Capture the cell that displays the provided text and extract its [X, Y] central coordinate. 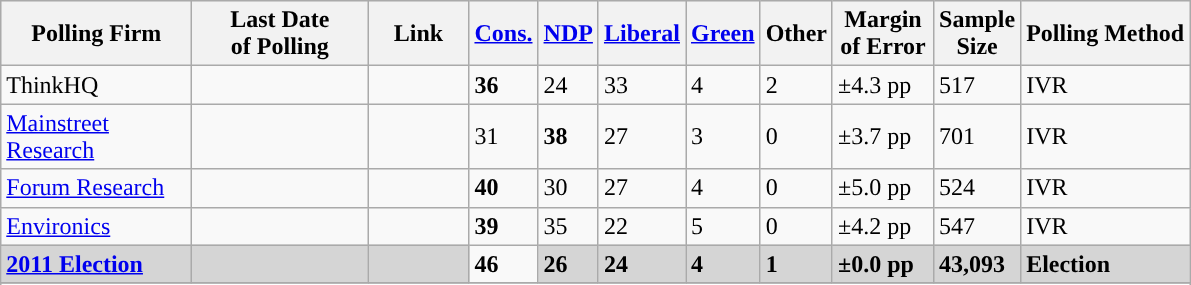
1 [796, 264]
±3.7 pp [882, 136]
±5.0 pp [882, 188]
701 [978, 136]
Last Dateof Polling [280, 34]
517 [978, 85]
30 [568, 188]
38 [568, 136]
43,093 [978, 264]
5 [724, 226]
SampleSize [978, 34]
Marginof Error [882, 34]
NDP [568, 34]
Green [724, 34]
36 [504, 85]
Polling Firm [96, 34]
Other [796, 34]
547 [978, 226]
3 [724, 136]
33 [642, 85]
26 [568, 264]
ThinkHQ [96, 85]
Environics [96, 226]
35 [568, 226]
Link [418, 34]
Polling Method [1106, 34]
±4.3 pp [882, 85]
40 [504, 188]
Election [1106, 264]
Liberal [642, 34]
Forum Research [96, 188]
Mainstreet Research [96, 136]
2011 Election [96, 264]
46 [504, 264]
31 [504, 136]
524 [978, 188]
±4.2 pp [882, 226]
±0.0 pp [882, 264]
39 [504, 226]
2 [796, 85]
22 [642, 226]
Cons. [504, 34]
